Locate the cell with the specified text and output its [x, y] center coordinate. 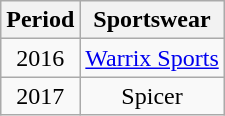
Spicer [152, 96]
2017 [40, 96]
Sportswear [152, 20]
Period [40, 20]
2016 [40, 58]
Warrix Sports [152, 58]
